Provide the (x, y) coordinate of the cell's center where the given text is located.  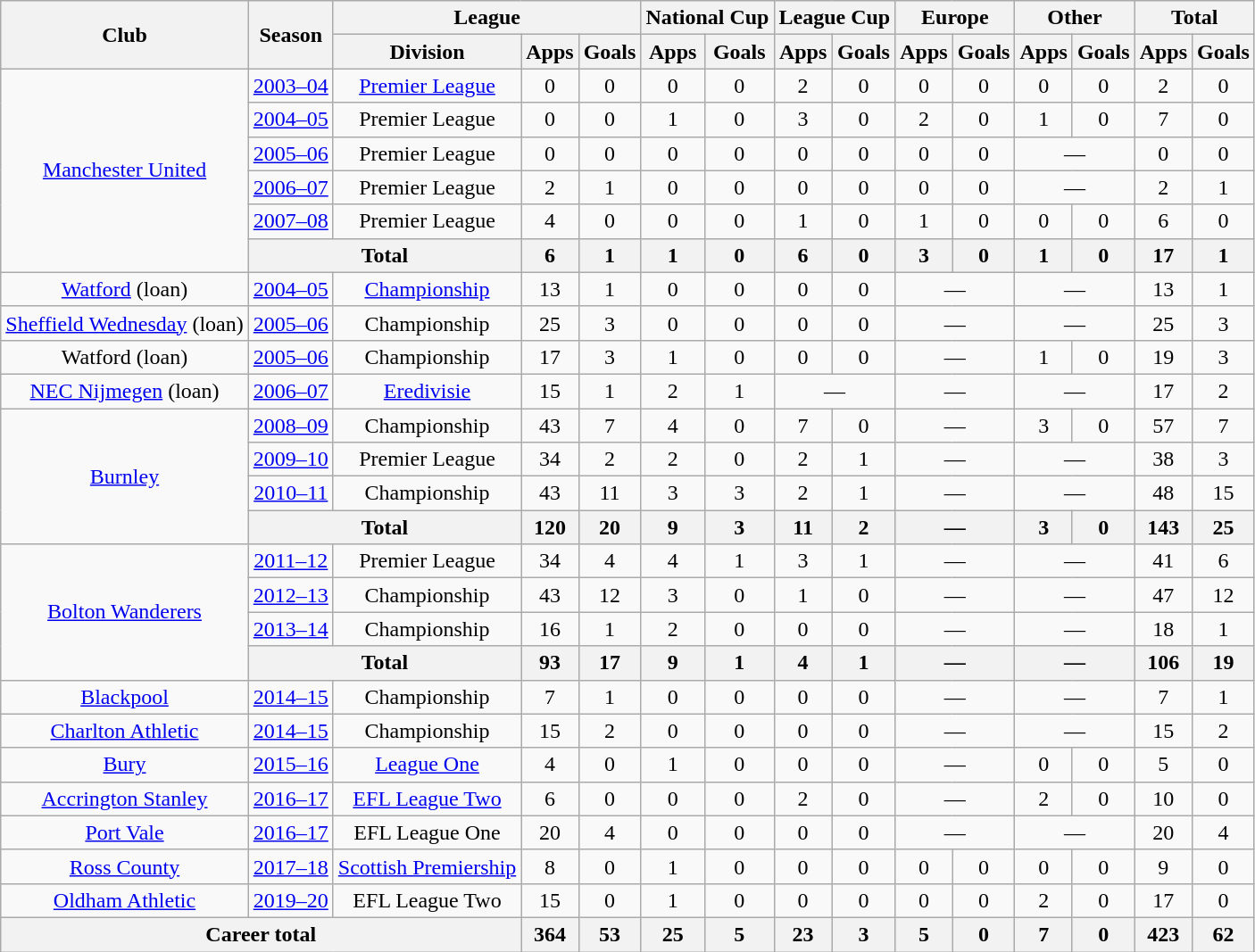
League Cup (835, 18)
2003–04 (291, 86)
Blackpool (125, 697)
Club (125, 35)
93 (550, 663)
Bolton Wanderers (125, 612)
2010–11 (291, 493)
Other (1075, 18)
23 (803, 934)
Eredivisie (427, 391)
2007–08 (291, 221)
2008–09 (291, 426)
Manchester United (125, 170)
NEC Nijmegen (loan) (125, 391)
League (487, 18)
2013–14 (291, 629)
2011–12 (291, 561)
62 (1224, 934)
Season (291, 35)
8 (550, 866)
53 (610, 934)
Oldham Athletic (125, 900)
Career total (261, 934)
Bury (125, 765)
Accrington Stanley (125, 799)
38 (1163, 459)
2012–13 (291, 595)
47 (1163, 595)
41 (1163, 561)
143 (1163, 527)
106 (1163, 663)
Burnley (125, 476)
18 (1163, 629)
120 (550, 527)
10 (1163, 799)
Sheffield Wednesday (loan) (125, 323)
Division (427, 52)
2015–16 (291, 765)
EFL League One (427, 832)
League One (427, 765)
423 (1163, 934)
2009–10 (291, 459)
Europe (955, 18)
57 (1163, 426)
Scottish Premiership (427, 866)
48 (1163, 493)
Charlton Athletic (125, 731)
364 (550, 934)
Ross County (125, 866)
2019–20 (291, 900)
2017–18 (291, 866)
Port Vale (125, 832)
16 (550, 629)
National Cup (707, 18)
